Provide the (X, Y) coordinate of the cell's center where the given text is located.  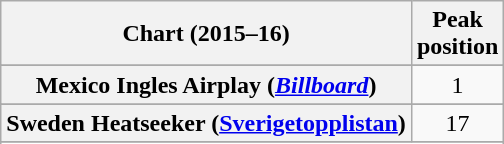
17 (457, 123)
Peakposition (457, 34)
1 (457, 85)
Sweden Heatseeker (Sverigetopplistan) (206, 123)
Mexico Ingles Airplay (Billboard) (206, 85)
Chart (2015–16) (206, 34)
